Capture the cell that displays the provided text and extract its (x, y) central coordinate. 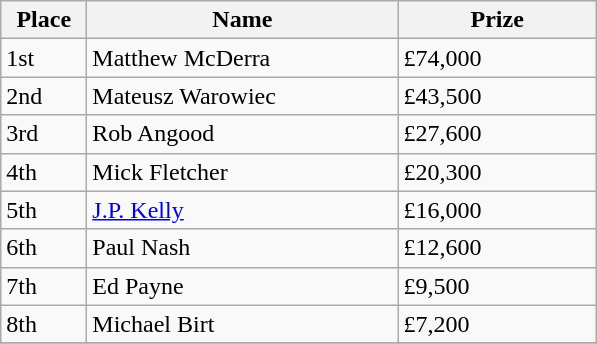
Michael Birt (242, 324)
£74,000 (498, 58)
1st (44, 58)
4th (44, 172)
£7,200 (498, 324)
£27,600 (498, 134)
£16,000 (498, 210)
£43,500 (498, 96)
Mick Fletcher (242, 172)
£20,300 (498, 172)
Mateusz Warowiec (242, 96)
3rd (44, 134)
Place (44, 20)
Name (242, 20)
£9,500 (498, 286)
Ed Payne (242, 286)
8th (44, 324)
Prize (498, 20)
2nd (44, 96)
£12,600 (498, 248)
7th (44, 286)
Matthew McDerra (242, 58)
5th (44, 210)
Rob Angood (242, 134)
J.P. Kelly (242, 210)
6th (44, 248)
Paul Nash (242, 248)
